Pinpoint the cell where the given text exists, returning its (X, Y) midpoint coordinate. 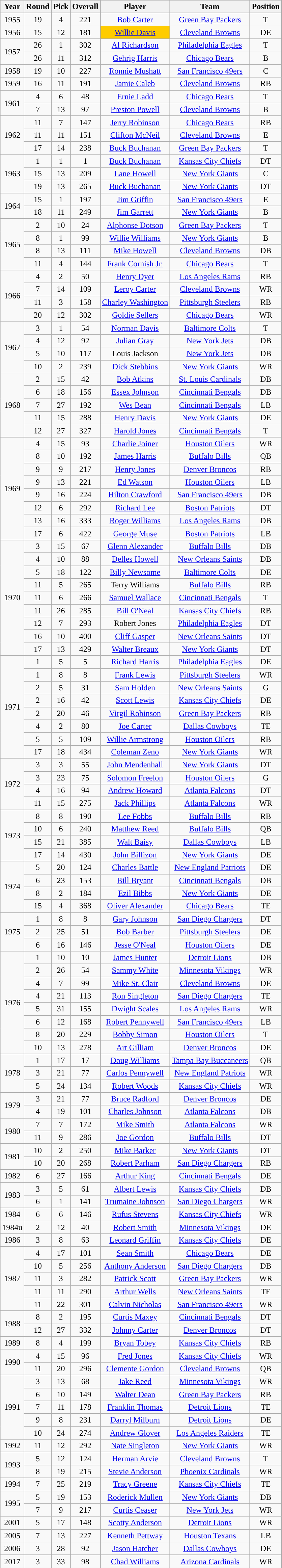
Robert Parham (135, 1163)
1971 (12, 707)
240 (85, 829)
Andrew Glover (135, 1433)
197 (85, 200)
Bob Atkins (135, 379)
239 (85, 366)
Nate Singleton (135, 1446)
1988 (12, 1324)
Robert Jones (135, 623)
1962 (12, 135)
Gehrig Harris (135, 58)
Billy Newsome (135, 572)
Overall (85, 7)
Anthony Anderson (135, 1266)
Robert Smith (135, 1227)
184 (85, 893)
Leonard Griffin (135, 1240)
Lane Howell (135, 174)
Andrew Howard (135, 791)
Delles Howell (135, 559)
Solomon Freelon (135, 777)
134 (85, 1086)
Roger Williams (135, 521)
Herman Arvie (135, 1459)
Clemente Gordon (135, 1368)
Richard Lee (135, 508)
Round (38, 7)
Lee Fobbs (135, 816)
Curtis Ceaser (135, 1510)
Mike Howell (135, 251)
Henry Davis (135, 418)
Oliver Alexander (135, 906)
Ed Watson (135, 482)
156 (85, 392)
1982 (12, 1176)
Alphonse Dotson (135, 225)
286 (85, 1137)
1963 (12, 174)
James Harris (135, 456)
Arizona Cardinals (210, 1561)
1955 (12, 20)
Henry Dyer (135, 276)
Bobby Simon (135, 1035)
151 (85, 135)
1979 (12, 1105)
Johnny Carter (135, 1330)
Wes Bean (135, 405)
1961 (12, 103)
429 (85, 649)
Los Angeles Raiders (210, 1433)
1992 (12, 1446)
1980 (12, 1131)
Ron Singleton (135, 996)
Jason Hatcher (135, 1548)
Mike Smith (135, 1124)
Charley Washington (135, 302)
2017 (12, 1561)
1983 (12, 1195)
224 (85, 495)
141 (85, 1202)
Coleman Zeno (135, 752)
Richard Harris (135, 662)
1969 (12, 488)
1970 (12, 597)
1957 (12, 52)
Stevie Anderson (135, 1471)
Ronnie Mushatt (135, 71)
Frank Cornish Jr. (135, 264)
Dick Stebbins (135, 366)
Glenn Alexander (135, 546)
238 (85, 148)
75 (85, 777)
368 (85, 906)
Mike St. Clair (135, 983)
51 (85, 932)
Houston Texans (210, 1536)
155 (85, 1009)
147 (85, 122)
Rufus Stevens (135, 1215)
Bill Bryant (135, 880)
1968 (12, 405)
Matthew Reed (135, 829)
Carlos Pennywell (135, 1073)
149 (85, 1394)
Tampa Bay Buccaneers (210, 1060)
80 (85, 726)
Hilton Crawford (135, 495)
Frank Lewis (135, 675)
Scott Lewis (135, 700)
63 (85, 1240)
61 (85, 1189)
1991 (12, 1407)
1973 (12, 835)
Patrick Scott (135, 1279)
Preston Powell (135, 109)
1976 (12, 1002)
Clifton McNeil (135, 135)
Phoenix Cardinals (210, 1471)
Essex Johnson (135, 392)
George Muse (135, 533)
1989 (12, 1343)
1995 (12, 1504)
332 (85, 1330)
Norman Davis (135, 328)
430 (85, 855)
40 (85, 1227)
2006 (12, 1548)
168 (85, 1022)
Fred Jones (135, 1356)
158 (85, 302)
Charles Johnson (135, 1112)
122 (85, 572)
33 (61, 1561)
48 (85, 97)
Sean Smith (135, 1253)
1984 (12, 1215)
285 (85, 611)
278 (85, 1047)
268 (85, 1163)
219 (85, 1484)
Art Gilliam (135, 1047)
Dwight Scales (135, 1009)
Roderick Mullen (135, 1497)
Chad Williams (135, 1561)
Jack Phillips (135, 803)
John Billizon (135, 855)
191 (85, 84)
Bryan Tobey (135, 1343)
50 (85, 276)
181 (85, 32)
1956 (12, 32)
Arthur King (135, 1176)
Player (135, 7)
1986 (12, 1240)
422 (85, 533)
256 (85, 1266)
266 (85, 598)
Harold Jones (135, 431)
166 (85, 1176)
97 (85, 109)
Walter Breaux (135, 649)
Arthur Wells (135, 1292)
Virgil Robinson (135, 713)
Ernie Ladd (135, 97)
Mike Barker (135, 1150)
Team (210, 7)
2005 (12, 1536)
209 (85, 174)
229 (85, 1035)
Scotty Anderson (135, 1523)
68 (85, 1381)
Al Richardson (135, 45)
Joe Gordon (135, 1137)
St. Louis Cardinals (210, 379)
Jim Garrett (135, 212)
274 (85, 1433)
Terry Williams (135, 585)
55 (85, 765)
Jesse O'Neal (135, 945)
Charles Battle (135, 868)
1981 (12, 1157)
148 (85, 1523)
1994 (12, 1484)
293 (85, 623)
Bob Carter (135, 20)
Charlie Joiner (135, 444)
301 (85, 1304)
96 (85, 1356)
67 (85, 546)
Darryl Milburn (135, 1420)
Tracy Greene (135, 1484)
288 (85, 418)
46 (85, 713)
2001 (12, 1523)
Jake Reed (135, 1381)
Kenneth Pettway (135, 1536)
Ezil Bibbs (135, 893)
Willie Davis (135, 32)
98 (85, 1561)
Sammy White (135, 970)
Goldie Sellers (135, 315)
Bruce Radford (135, 1099)
434 (85, 752)
Walt Baisy (135, 842)
199 (85, 1343)
290 (85, 1292)
Robert Woods (135, 1086)
172 (85, 1124)
Willie Williams (135, 238)
190 (85, 816)
Louis Jackson (135, 353)
Position (266, 7)
James Hunter (135, 957)
Samuel Wallace (135, 598)
144 (85, 264)
117 (85, 353)
1975 (12, 932)
1993 (12, 1465)
215 (85, 1471)
231 (85, 1420)
1974 (12, 887)
Trumaine Johnson (135, 1202)
Pick (61, 7)
94 (85, 791)
Cliff Gasper (135, 636)
385 (85, 842)
312 (85, 58)
282 (85, 1279)
1978 (12, 1073)
John Mendenhall (135, 765)
Bob Barber (135, 932)
Gary Johnson (135, 919)
1967 (12, 347)
28 (61, 1548)
Year (12, 7)
1987 (12, 1279)
Jim Griffin (135, 200)
Bill O'Neal (135, 611)
Julian Gray (135, 341)
Doug Williams (135, 1060)
Calvin Nicholas (135, 1304)
Joe Carter (135, 726)
1990 (12, 1362)
333 (85, 521)
249 (85, 212)
1958 (12, 71)
400 (85, 636)
Henry Jones (135, 469)
195 (85, 1317)
93 (85, 444)
178 (85, 1407)
Sam Holden (135, 688)
22 (61, 1304)
113 (85, 996)
296 (85, 1368)
Jamie Caleb (135, 84)
1972 (12, 784)
250 (85, 1150)
1964 (12, 206)
275 (85, 803)
1965 (12, 244)
88 (85, 559)
111 (85, 251)
1984u (12, 1227)
327 (85, 431)
Franklin Thomas (135, 1407)
Curtis Maxey (135, 1317)
Willie Armstrong (135, 739)
Robert Pennywell (135, 1022)
Walter Dean (135, 1394)
Albert Lewis (135, 1189)
Leroy Carter (135, 289)
Jerry Robinson (135, 122)
1966 (12, 296)
1959 (12, 84)
